Locate the cell with the specified text and output its [x, y] center coordinate. 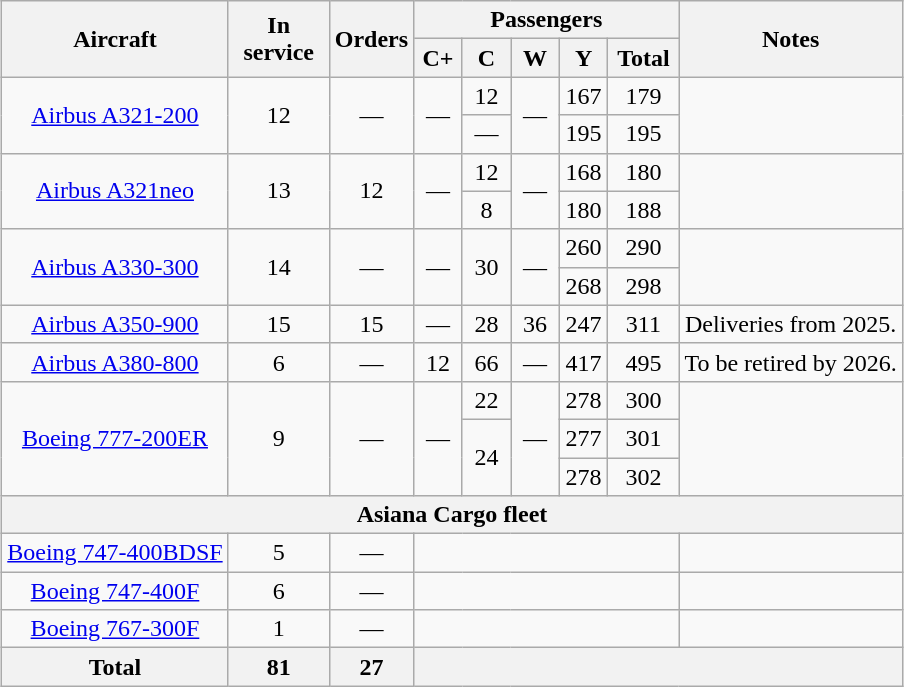
8 [486, 210]
Deliveries from 2025. [790, 324]
14 [278, 267]
301 [644, 438]
277 [584, 438]
300 [644, 400]
1 [278, 629]
13 [278, 191]
Notes [790, 39]
290 [644, 248]
Aircraft [115, 39]
Y [584, 58]
Boeing 777-200ER [115, 438]
22 [486, 400]
Airbus A350-900 [115, 324]
Boeing 747-400BDSF [115, 553]
In service [278, 39]
311 [644, 324]
168 [584, 172]
81 [278, 667]
C+ [438, 58]
417 [584, 362]
C [486, 58]
Orders [371, 39]
27 [371, 667]
247 [584, 324]
24 [486, 457]
179 [644, 96]
30 [486, 267]
495 [644, 362]
Airbus A380-800 [115, 362]
W [536, 58]
Airbus A321-200 [115, 115]
Boeing 747-400F [115, 591]
298 [644, 286]
Airbus A330-300 [115, 267]
Asiana Cargo fleet [452, 515]
Airbus A321neo [115, 191]
36 [536, 324]
5 [278, 553]
28 [486, 324]
268 [584, 286]
9 [278, 438]
260 [584, 248]
Boeing 767-300F [115, 629]
66 [486, 362]
302 [644, 477]
188 [644, 210]
Passengers [546, 20]
To be retired by 2026. [790, 362]
167 [584, 96]
